Pinpoint the cell where the given text exists, returning its [X, Y] midpoint coordinate. 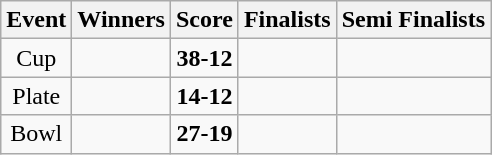
Winners [122, 20]
Bowl [36, 134]
Cup [36, 58]
14-12 [204, 96]
27-19 [204, 134]
Score [204, 20]
Finalists [287, 20]
Event [36, 20]
Plate [36, 96]
Semi Finalists [413, 20]
38-12 [204, 58]
